Identify which cell holds the provided text, then report its (x, y) central coordinate. 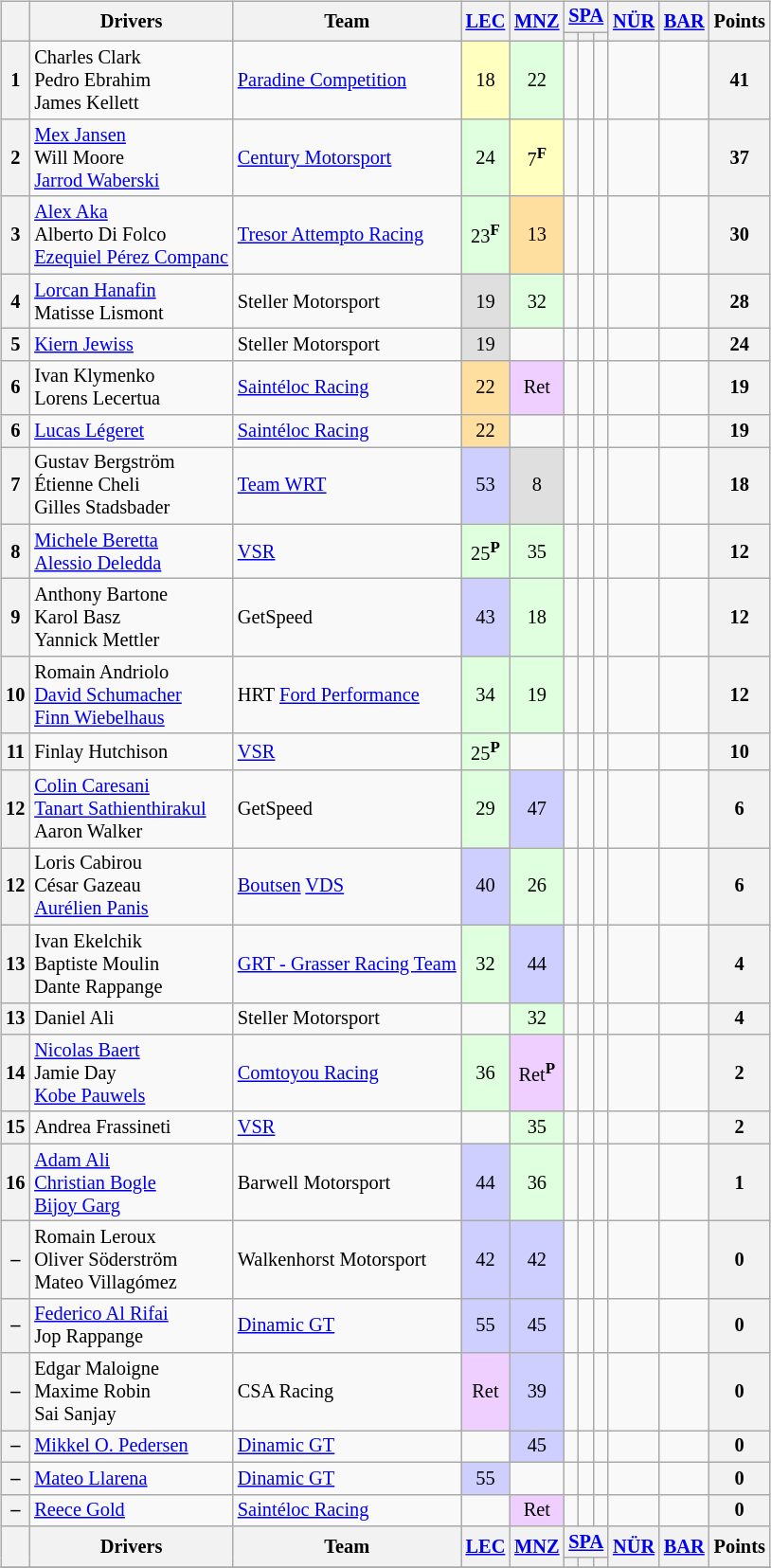
Mateo Llarena (131, 1478)
Team WRT (347, 486)
Comtoyou Racing (347, 1073)
Federico Al Rifai Jop Rappange (131, 1325)
Mikkel O. Pedersen (131, 1447)
Gustav Bergström Étienne Cheli Gilles Stadsbader (131, 486)
41 (740, 81)
Alex Aka Alberto Di Folco Ezequiel Pérez Companc (131, 235)
5 (15, 345)
CSA Racing (347, 1392)
7 (15, 486)
11 (15, 752)
Barwell Motorsport (347, 1182)
Century Motorsport (347, 158)
Loris Cabirou César Gazeau Aurélien Panis (131, 887)
HRT Ford Performance (347, 695)
Lucas Légeret (131, 431)
Nicolas Baert Jamie Day Kobe Pauwels (131, 1073)
37 (740, 158)
23F (486, 235)
39 (536, 1392)
RetP (536, 1073)
Walkenhorst Motorsport (347, 1260)
29 (486, 809)
Adam Ali Christian Bogle Bijoy Garg (131, 1182)
7F (536, 158)
16 (15, 1182)
Kiern Jewiss (131, 345)
Paradine Competition (347, 81)
40 (486, 887)
Ivan Ekelchik Baptiste Moulin Dante Rappange (131, 964)
Mex Jansen Will Moore Jarrod Waberski (131, 158)
Michele Beretta Alessio Deledda (131, 551)
26 (536, 887)
53 (486, 486)
GRT - Grasser Racing Team (347, 964)
Colin Caresani Tanart Sathienthirakul Aaron Walker (131, 809)
Andrea Frassineti (131, 1127)
Romain Leroux Oliver Söderström Mateo Villagómez (131, 1260)
Reece Gold (131, 1510)
15 (15, 1127)
Daniel Ali (131, 1018)
Lorcan Hanafin Matisse Lismont (131, 301)
Boutsen VDS (347, 887)
14 (15, 1073)
Finlay Hutchison (131, 752)
Romain Andriolo David Schumacher Finn Wiebelhaus (131, 695)
Anthony Bartone Karol Basz Yannick Mettler (131, 618)
43 (486, 618)
3 (15, 235)
34 (486, 695)
47 (536, 809)
9 (15, 618)
Edgar Maloigne Maxime Robin Sai Sanjay (131, 1392)
Ivan Klymenko Lorens Lecertua (131, 387)
Charles Clark Pedro Ebrahim James Kellett (131, 81)
30 (740, 235)
28 (740, 301)
Tresor Attempto Racing (347, 235)
